Search for the cell housing the specified text and yield its [X, Y] center coordinate. 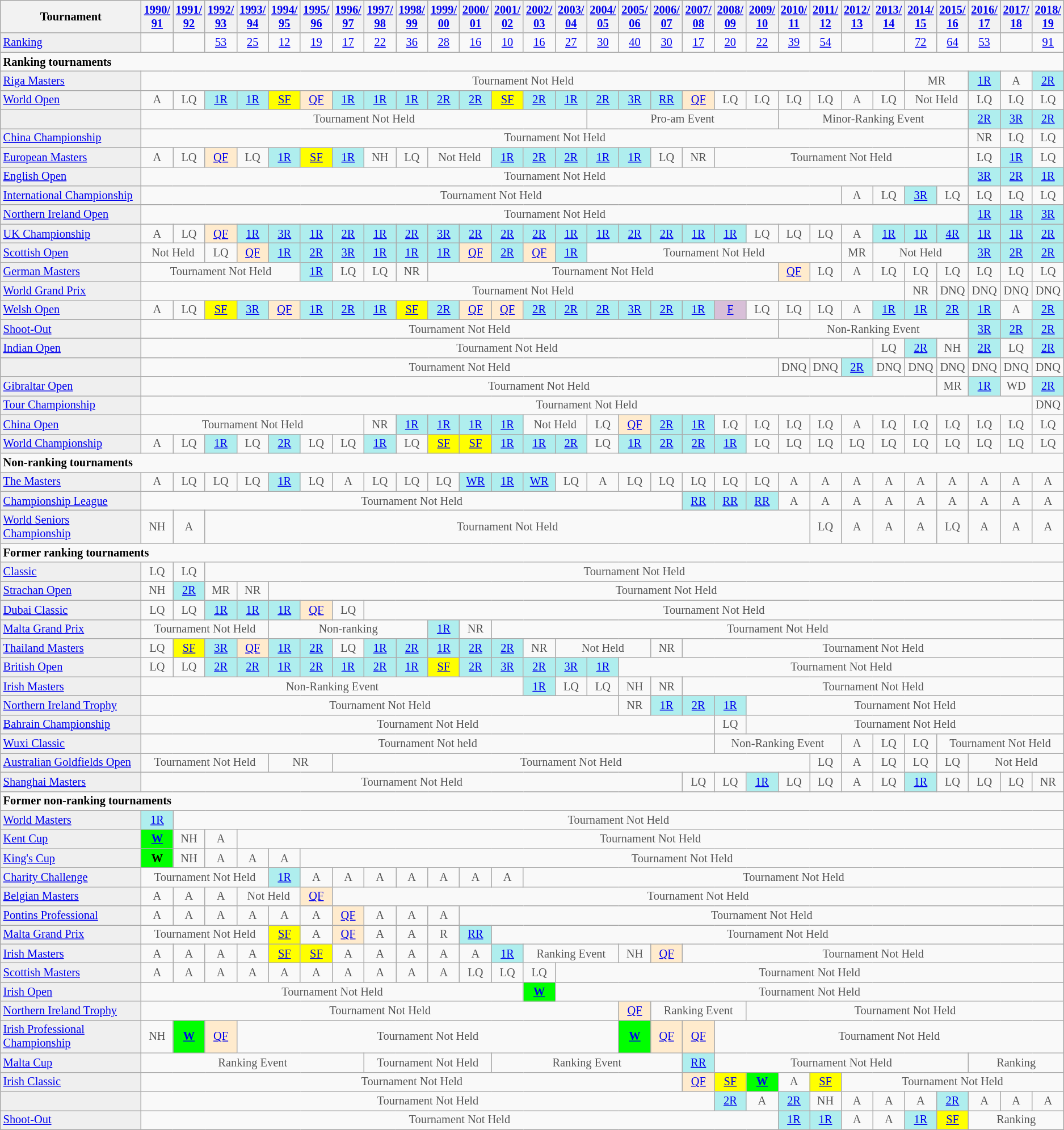
Scottish Open [71, 252]
2009/10 [762, 16]
Shanghai Masters [71, 782]
72 [920, 43]
1996/97 [348, 16]
European Masters [71, 157]
2016/17 [985, 16]
2012/13 [857, 16]
40 [634, 43]
1991/92 [189, 16]
Tournament [71, 16]
Classic [71, 572]
Former non-ranking tournaments [532, 801]
2014/15 [920, 16]
2015/16 [952, 16]
Tournament Not held [428, 744]
2000/01 [476, 16]
2003/04 [571, 16]
World Masters [71, 820]
R [444, 934]
Malta Cup [71, 1062]
2013/14 [889, 16]
1995/96 [316, 16]
2007/08 [699, 16]
39 [794, 43]
2001/02 [507, 16]
36 [412, 43]
Irish Classic [71, 1082]
Irish Open [71, 992]
20 [730, 43]
Strachan Open [71, 591]
German Masters [71, 272]
Wuxi Classic [71, 744]
Northern Ireland Open [71, 214]
Indian Open [71, 348]
World Seniors Championship [71, 526]
1997/98 [380, 16]
Scottish Masters [71, 973]
Thailand Masters [71, 648]
Welsh Open [71, 310]
2018/19 [1048, 16]
2017/18 [1016, 16]
The Masters [71, 482]
Dubai Classic [71, 610]
10 [507, 43]
25 [253, 43]
12 [284, 43]
91 [1048, 43]
British Open [71, 667]
Australian Goldfields Open [71, 762]
Bahrain Championship [71, 724]
1999/00 [444, 16]
World Open [71, 100]
2005/06 [634, 16]
64 [952, 43]
Pro-am Event [682, 119]
Minor-Ranking Event [873, 119]
Belgian Masters [71, 896]
2010/11 [794, 16]
1992/93 [221, 16]
2008/09 [730, 16]
Championship League [71, 501]
Former ranking tournaments [532, 553]
Ranking tournaments [532, 62]
WD [1016, 386]
Tour Championship [71, 405]
English Open [71, 176]
1990/91 [157, 16]
54 [825, 43]
19 [316, 43]
China Open [71, 424]
UK Championship [71, 234]
2006/07 [667, 16]
Non-ranking [348, 629]
China Championship [71, 138]
World Grand Prix [71, 291]
Irish Professional Championship [71, 1036]
1998/99 [412, 16]
Pontins Professional [71, 916]
28 [444, 43]
27 [571, 43]
2004/05 [603, 16]
1994/95 [284, 16]
2011/12 [825, 16]
International Championship [71, 195]
Non-ranking tournaments [532, 462]
King's Cup [71, 858]
Charity Challenge [71, 877]
2002/03 [539, 16]
Riga Masters [71, 81]
Gibraltar Open [71, 386]
4R [952, 234]
Kent Cup [71, 839]
World Championship [71, 444]
1993/94 [253, 16]
F [730, 310]
